Output the [x, y] coordinate of the center of the cell containing the given text.  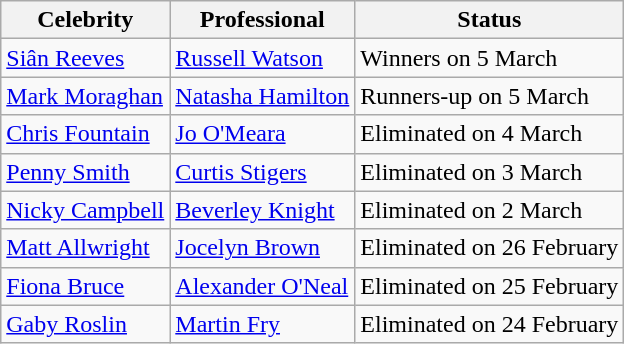
Eliminated on 24 February [490, 324]
Chris Fountain [86, 134]
Runners-up on 5 March [490, 96]
Eliminated on 3 March [490, 172]
Eliminated on 2 March [490, 210]
Mark Moraghan [86, 96]
Celebrity [86, 20]
Gaby Roslin [86, 324]
Professional [262, 20]
Beverley Knight [262, 210]
Jo O'Meara [262, 134]
Winners on 5 March [490, 58]
Eliminated on 26 February [490, 248]
Natasha Hamilton [262, 96]
Nicky Campbell [86, 210]
Penny Smith [86, 172]
Fiona Bruce [86, 286]
Alexander O'Neal [262, 286]
Status [490, 20]
Eliminated on 25 February [490, 286]
Russell Watson [262, 58]
Matt Allwright [86, 248]
Martin Fry [262, 324]
Jocelyn Brown [262, 248]
Siân Reeves [86, 58]
Eliminated on 4 March [490, 134]
Curtis Stigers [262, 172]
